Capture the cell that displays the provided text and extract its (X, Y) central coordinate. 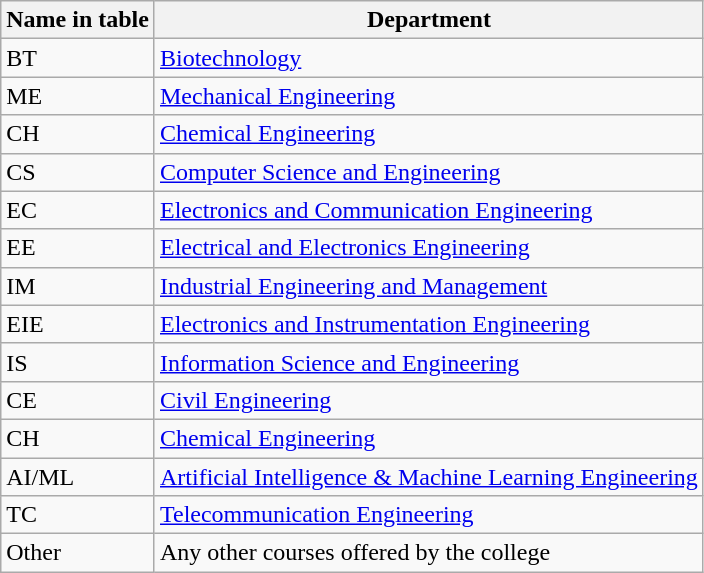
Telecommunication Engineering (428, 515)
Biotechnology (428, 58)
TC (78, 515)
Name in table (78, 20)
Civil Engineering (428, 400)
Electronics and Communication Engineering (428, 210)
CE (78, 400)
Electrical and Electronics Engineering (428, 248)
AI/ML (78, 477)
EIE (78, 324)
EC (78, 210)
Industrial Engineering and Management (428, 286)
CS (78, 172)
ME (78, 96)
Artificial Intelligence & Machine Learning Engineering (428, 477)
Electronics and Instrumentation Engineering (428, 324)
IS (78, 362)
BT (78, 58)
IM (78, 286)
Department (428, 20)
Other (78, 553)
Information Science and Engineering (428, 362)
Any other courses offered by the college (428, 553)
Computer Science and Engineering (428, 172)
EE (78, 248)
Mechanical Engineering (428, 96)
